Search for the cell housing the specified text and yield its [X, Y] center coordinate. 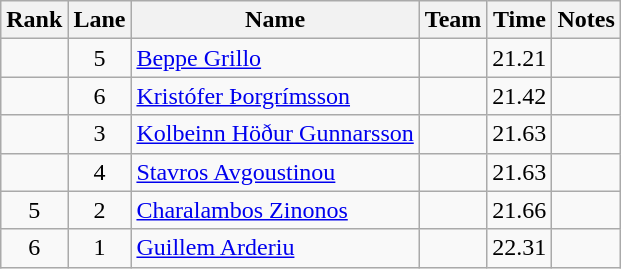
Lane [100, 20]
21.21 [520, 58]
21.42 [520, 96]
Kolbeinn Höður Gunnarsson [275, 134]
Time [520, 20]
Stavros Avgoustinou [275, 172]
21.66 [520, 210]
Rank [34, 20]
Notes [586, 20]
4 [100, 172]
Guillem Arderiu [275, 248]
Charalambos Zinonos [275, 210]
Team [453, 20]
Name [275, 20]
3 [100, 134]
2 [100, 210]
1 [100, 248]
Beppe Grillo [275, 58]
22.31 [520, 248]
Kristófer Þorgrímsson [275, 96]
